Return [x, y] of the center of cell containing provided text 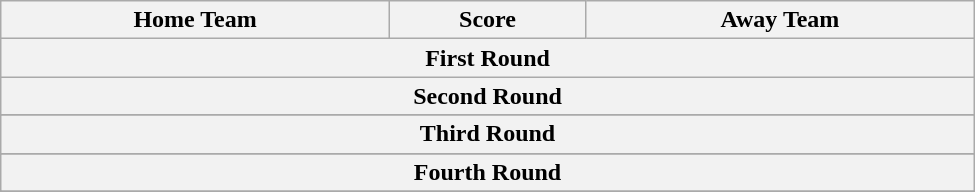
Home Team [196, 20]
Fourth Round [488, 172]
Third Round [488, 134]
Away Team [780, 20]
Score [487, 20]
Second Round [488, 96]
First Round [488, 58]
